Extract the (x, y) coordinate from the center of the cell holding the provided text.  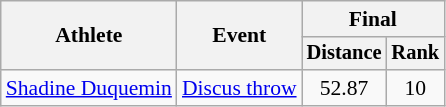
Event (240, 36)
Distance (344, 54)
52.87 (344, 88)
10 (416, 88)
Athlete (89, 36)
Shadine Duquemin (89, 88)
Rank (416, 54)
Final (373, 19)
Discus throw (240, 88)
